Scan for the cell matching the given text and deliver its (x, y) coordinate at center. 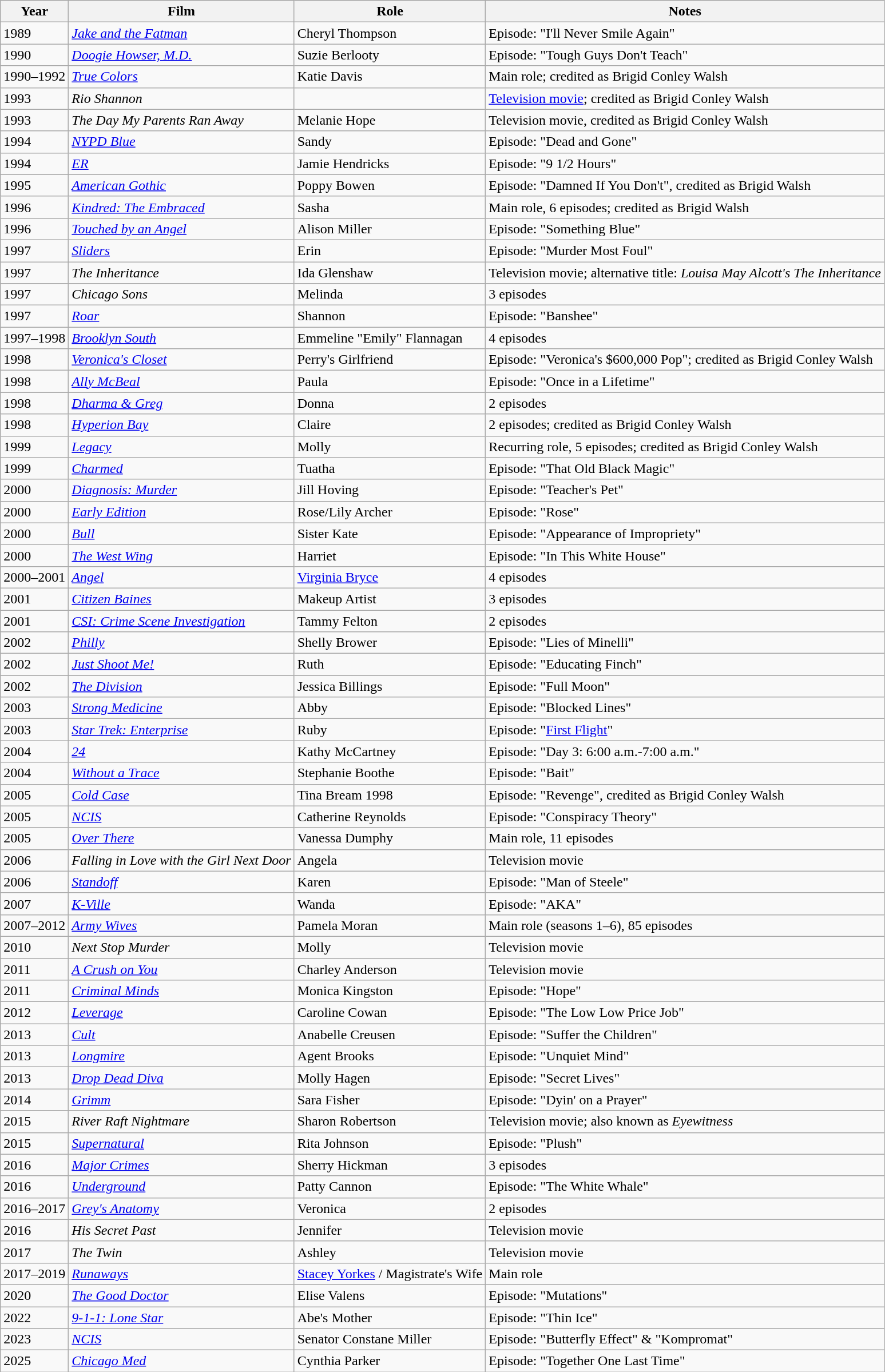
Makeup Artist (390, 599)
Grimm (181, 1100)
Episode: "The Low Low Price Job" (685, 1013)
Episode: "Secret Lives" (685, 1078)
Criminal Minds (181, 991)
Bull (181, 534)
Sharon Robertson (390, 1122)
NYPD Blue (181, 142)
Episode: "Revenge", credited as Brigid Conley Walsh (685, 795)
Ally McBeal (181, 381)
Harriet (390, 555)
Caroline Cowan (390, 1013)
Episode: "Mutations" (685, 1295)
Role (390, 11)
Star Trek: Enterprise (181, 730)
2 episodes; credited as Brigid Conley Walsh (685, 425)
True Colors (181, 77)
Rita Johnson (390, 1143)
Sandy (390, 142)
Wanda (390, 904)
Citizen Baines (181, 599)
Episode: "The White Whale" (685, 1187)
Stephanie Boothe (390, 773)
Catherine Reynolds (390, 817)
Episode: "Tough Guys Don't Teach" (685, 55)
Jake and the Fatman (181, 33)
Episode: "Man of Steele" (685, 882)
Suzie Berlooty (390, 55)
Ruth (390, 665)
Veronica (390, 1208)
Standoff (181, 882)
Leverage (181, 1013)
Rio Shannon (181, 98)
Perry's Girlfriend (390, 360)
Episode: "First Flight" (685, 730)
The Division (181, 686)
Shelly Brower (390, 643)
A Crush on You (181, 969)
Sara Fisher (390, 1100)
Early Edition (181, 512)
Episode: "Day 3: 6:00 a.m.-7:00 a.m." (685, 751)
Underground (181, 1187)
Army Wives (181, 925)
Drop Dead Diva (181, 1078)
Jill Hoving (390, 490)
Dharma & Greg (181, 403)
Kindred: The Embraced (181, 207)
Major Crimes (181, 1165)
Roar (181, 316)
1990 (34, 55)
Agent Brooks (390, 1056)
Television movie, credited as Brigid Conley Walsh (685, 120)
Television movie; alternative title: Louisa May Alcott's The Inheritance (685, 273)
2000–2001 (34, 577)
Elise Valens (390, 1295)
Main role, 6 episodes; credited as Brigid Walsh (685, 207)
Next Stop Murder (181, 947)
Episode: "Full Moon" (685, 686)
2007 (34, 904)
The Day My Parents Ran Away (181, 120)
Episode: "Veronica's $600,000 Pop"; credited as Brigid Conley Walsh (685, 360)
Sherry Hickman (390, 1165)
Ida Glenshaw (390, 273)
Brooklyn South (181, 338)
Stacey Yorkes / Magistrate's Wife (390, 1274)
Legacy (181, 447)
Senator Constane Miller (390, 1339)
Melinda (390, 295)
2025 (34, 1361)
Angel (181, 577)
Episode: "Suffer the Children" (685, 1035)
2023 (34, 1339)
Monica Kingston (390, 991)
Episode: "Banshee" (685, 316)
2012 (34, 1013)
Sister Kate (390, 534)
Charley Anderson (390, 969)
Karen (390, 882)
Alison Miller (390, 229)
Donna (390, 403)
9-1-1: Lone Star (181, 1317)
Episode: "Blocked Lines" (685, 708)
Tina Bream 1998 (390, 795)
1997–1998 (34, 338)
River Raft Nightmare (181, 1122)
Episode: "AKA" (685, 904)
American Gothic (181, 185)
Tammy Felton (390, 621)
Anabelle Creusen (390, 1035)
Pamela Moran (390, 925)
Touched by an Angel (181, 229)
Diagnosis: Murder (181, 490)
Recurring role, 5 episodes; credited as Brigid Conley Walsh (685, 447)
Emmeline "Emily" Flannagan (390, 338)
Episode: "Thin Ice" (685, 1317)
Film (181, 11)
Claire (390, 425)
Just Shoot Me! (181, 665)
Charmed (181, 468)
Chicago Sons (181, 295)
Episode: "Bait" (685, 773)
The Inheritance (181, 273)
Doogie Howser, M.D. (181, 55)
Episode: "In This White House" (685, 555)
Episode: "Butterfly Effect" & "Kompromat" (685, 1339)
Episode: "Once in a Lifetime" (685, 381)
Episode: "I'll Never Smile Again" (685, 33)
1989 (34, 33)
Episode: "Rose" (685, 512)
Main role (seasons 1–6), 85 episodes (685, 925)
Episode: "Teacher's Pet" (685, 490)
Katie Davis (390, 77)
Shannon (390, 316)
Patty Cannon (390, 1187)
Chicago Med (181, 1361)
K-Ville (181, 904)
1995 (34, 185)
Episode: "Appearance of Impropriety" (685, 534)
Molly Hagen (390, 1078)
Erin (390, 250)
Supernatural (181, 1143)
2016–2017 (34, 1208)
Television movie; credited as Brigid Conley Walsh (685, 98)
The Twin (181, 1252)
Longmire (181, 1056)
Episode: "Plush" (685, 1143)
2020 (34, 1295)
Angela (390, 860)
Episode: "Murder Most Foul" (685, 250)
Ruby (390, 730)
Episode: "Hope" (685, 991)
Melanie Hope (390, 120)
Strong Medicine (181, 708)
The West Wing (181, 555)
Notes (685, 11)
2017–2019 (34, 1274)
Episode: "Unquiet Mind" (685, 1056)
His Secret Past (181, 1230)
Main role (685, 1274)
Tuatha (390, 468)
Ashley (390, 1252)
Kathy McCartney (390, 751)
Episode: "Together One Last Time" (685, 1361)
Philly (181, 643)
Poppy Bowen (390, 185)
Runaways (181, 1274)
Cynthia Parker (390, 1361)
2022 (34, 1317)
CSI: Crime Scene Investigation (181, 621)
24 (181, 751)
Episode: "Lies of Minelli" (685, 643)
Main role, 11 episodes (685, 838)
Episode: "Something Blue" (685, 229)
Jamie Hendricks (390, 164)
Falling in Love with the Girl Next Door (181, 860)
Year (34, 11)
Episode: "Dyin' on a Prayer" (685, 1100)
Vanessa Dumphy (390, 838)
Episode: "9 1/2 Hours" (685, 164)
Hyperion Bay (181, 425)
Episode: "Conspiracy Theory" (685, 817)
2014 (34, 1100)
Cheryl Thompson (390, 33)
2017 (34, 1252)
Sliders (181, 250)
ER (181, 164)
Abby (390, 708)
Cult (181, 1035)
Over There (181, 838)
Virginia Bryce (390, 577)
2007–2012 (34, 925)
Episode: "Educating Finch" (685, 665)
The Good Doctor (181, 1295)
Abe's Mother (390, 1317)
Paula (390, 381)
Television movie; also known as Eyewitness (685, 1122)
Jennifer (390, 1230)
Cold Case (181, 795)
Grey's Anatomy (181, 1208)
2010 (34, 947)
Episode: "That Old Black Magic" (685, 468)
Sasha (390, 207)
Episode: "Dead and Gone" (685, 142)
1990–1992 (34, 77)
Jessica Billings (390, 686)
Rose/Lily Archer (390, 512)
Without a Trace (181, 773)
Main role; credited as Brigid Conley Walsh (685, 77)
Episode: "Damned If You Don't", credited as Brigid Walsh (685, 185)
Veronica's Closet (181, 360)
